Determine the [x, y] coordinate at the center of the cell enclosing the given text.  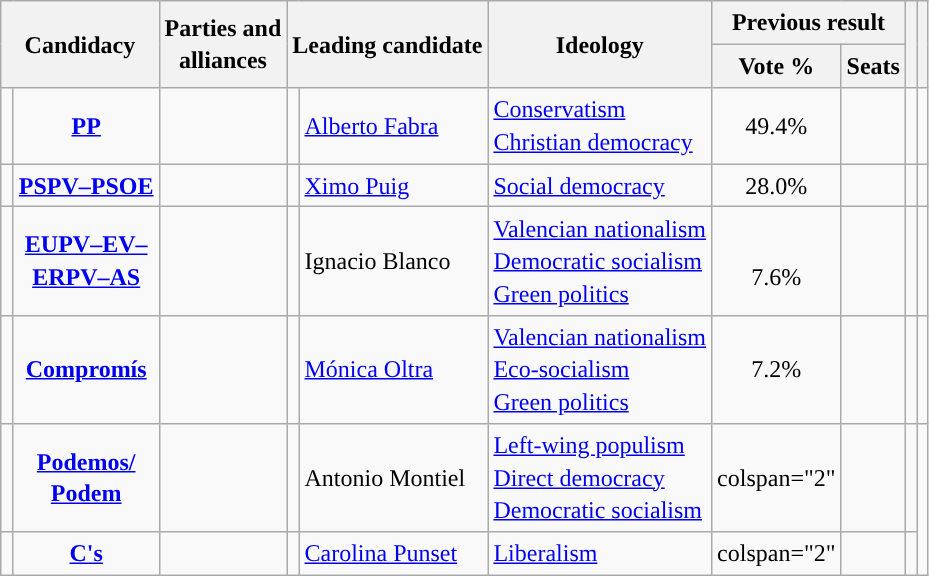
Podemos/Podem [86, 477]
Mónica Oltra [394, 369]
Liberalism [600, 554]
Left-wing populismDirect democracyDemocratic socialism [600, 477]
Previous result [809, 22]
Valencian nationalismDemocratic socialismGreen politics [600, 261]
Compromís [86, 369]
Valencian nationalismEco-socialismGreen politics [600, 369]
Antonio Montiel [394, 477]
7.6% [777, 261]
Ignacio Blanco [394, 261]
Candidacy [80, 44]
EUPV–EV–ERPV–AS [86, 261]
Social democracy [600, 186]
Carolina Punset [394, 554]
PSPV–PSOE [86, 186]
PP [86, 126]
28.0% [777, 186]
Vote % [777, 66]
ConservatismChristian democracy [600, 126]
Leading candidate [388, 44]
Alberto Fabra [394, 126]
49.4% [777, 126]
Seats [873, 66]
Parties andalliances [223, 44]
7.2% [777, 369]
Ideology [600, 44]
Ximo Puig [394, 186]
C's [86, 554]
